Extract the [x, y] coordinate from the center of the cell holding the provided text.  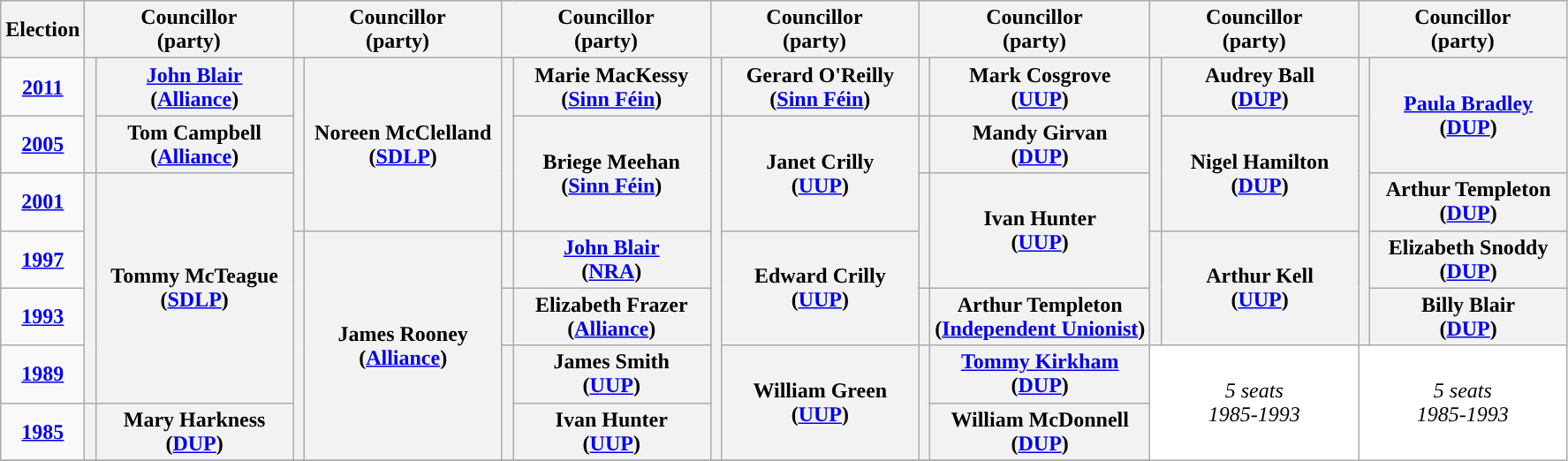
John Blair (NRA) [611, 260]
Nigel Hamilton (DUP) [1260, 173]
Marie MacKessy (Sinn Féin) [611, 87]
Tommy Kirkham (DUP) [1041, 374]
John Blair (Alliance) [194, 87]
Mark Cosgrove (UUP) [1041, 87]
Arthur Kell (UUP) [1260, 288]
Mary Harkness (DUP) [194, 431]
Noreen McClelland (SDLP) [403, 145]
Elizabeth Frazer (Alliance) [611, 316]
Gerard O'Reilly (Sinn Féin) [821, 87]
Paula Bradley (DUP) [1468, 116]
Arthur Templeton (DUP) [1468, 201]
Tommy McTeague (SDLP) [194, 288]
2001 [42, 201]
William Green (UUP) [821, 403]
1989 [42, 374]
Elizabeth Snoddy (DUP) [1468, 260]
1985 [42, 431]
James Rooney (Alliance) [403, 345]
William McDonnell (DUP) [1041, 431]
Janet Crilly (UUP) [821, 173]
Billy Blair (DUP) [1468, 316]
Edward Crilly (UUP) [821, 288]
2011 [42, 87]
Election [42, 30]
1997 [42, 260]
James Smith (UUP) [611, 374]
Briege Meehan (Sinn Féin) [611, 173]
1993 [42, 316]
Tom Campbell (Alliance) [194, 145]
Audrey Ball (DUP) [1260, 87]
2005 [42, 145]
Mandy Girvan (DUP) [1041, 145]
Arthur Templeton (Independent Unionist) [1041, 316]
